Scan for the cell matching the given text and deliver its [x, y] coordinate at center. 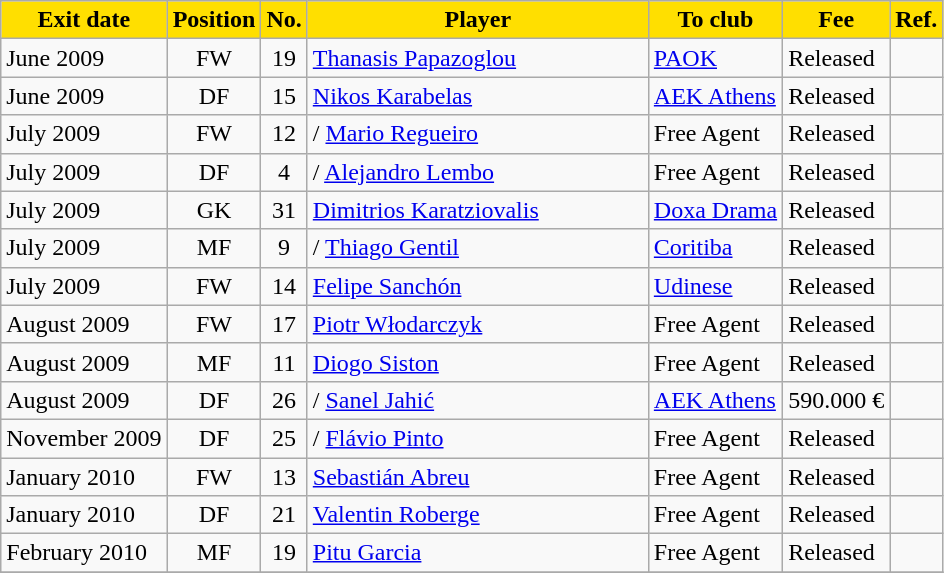
GK [214, 210]
11 [284, 362]
Dimitrios Karatziovalis [478, 210]
February 2010 [84, 553]
Udinese [715, 286]
Diogo Siston [478, 362]
/ Sanel Jahić [478, 400]
Ref. [916, 20]
Piotr Włodarczyk [478, 324]
November 2009 [84, 438]
Felipe Sanchón [478, 286]
Player [478, 20]
Exit date [84, 20]
/ Thiago Gentil [478, 248]
26 [284, 400]
13 [284, 477]
9 [284, 248]
Fee [836, 20]
25 [284, 438]
14 [284, 286]
To club [715, 20]
Pitu Garcia [478, 553]
PAOK [715, 58]
4 [284, 172]
15 [284, 96]
/ Alejandro Lembo [478, 172]
Doxa Drama [715, 210]
590.000 € [836, 400]
Nikos Karabelas [478, 96]
Valentin Roberge [478, 515]
Thanasis Papazoglou [478, 58]
12 [284, 134]
/ Flávio Pinto [478, 438]
31 [284, 210]
17 [284, 324]
No. [284, 20]
/ Mario Regueiro [478, 134]
Sebastián Abreu [478, 477]
21 [284, 515]
Position [214, 20]
Coritiba [715, 248]
